Return the [x, y] coordinate for the center point of the cell that contains the specified text.  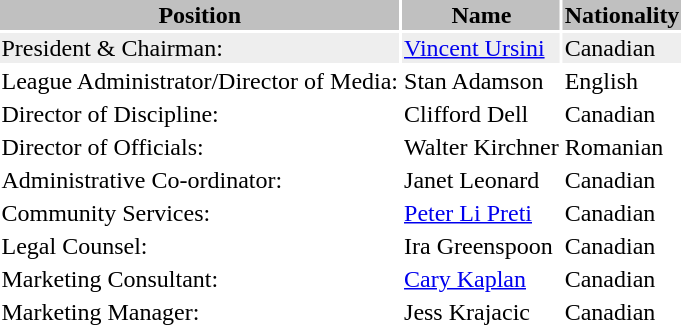
Cary Kaplan [482, 279]
Position [200, 15]
Ira Greenspoon [482, 246]
Administrative Co-ordinator: [200, 180]
Name [482, 15]
Legal Counsel: [200, 246]
English [622, 81]
Walter Kirchner [482, 147]
Director of Discipline: [200, 114]
Stan Adamson [482, 81]
Clifford Dell [482, 114]
League Administrator/Director of Media: [200, 81]
Community Services: [200, 213]
Janet Leonard [482, 180]
President & Chairman: [200, 48]
Romanian [622, 147]
Marketing Consultant: [200, 279]
Peter Li Preti [482, 213]
Director of Officials: [200, 147]
Vincent Ursini [482, 48]
Nationality [622, 15]
